Search for the cell housing the specified text and yield its [X, Y] center coordinate. 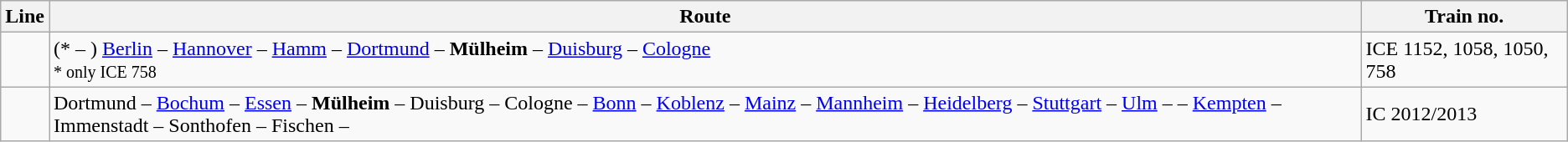
ICE 1152, 1058, 1050, 758 [1464, 60]
IC 2012/2013 [1464, 114]
Route [705, 17]
Train no. [1464, 17]
(* – ) Berlin – Hannover – Hamm – Dortmund – Mülheim – Duisburg – Cologne* only ICE 758 [705, 60]
Line [25, 17]
